Extract the (X, Y) coordinate from the center of the cell holding the provided text.  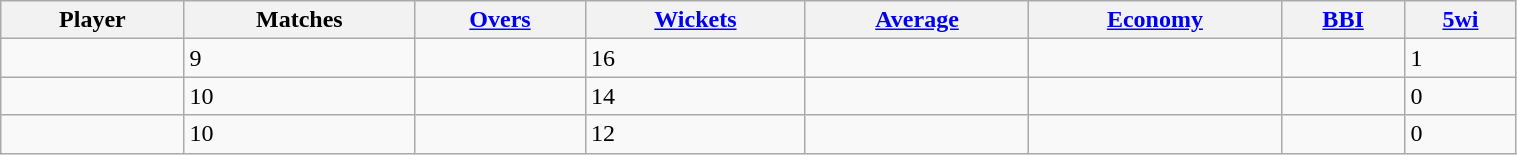
1 (1460, 58)
Wickets (695, 20)
Average (916, 20)
Player (92, 20)
Overs (500, 20)
9 (300, 58)
12 (695, 134)
16 (695, 58)
5wi (1460, 20)
Matches (300, 20)
Economy (1156, 20)
BBI (1343, 20)
14 (695, 96)
